Return the (X, Y) coordinate for the center point of the cell that contains the specified text.  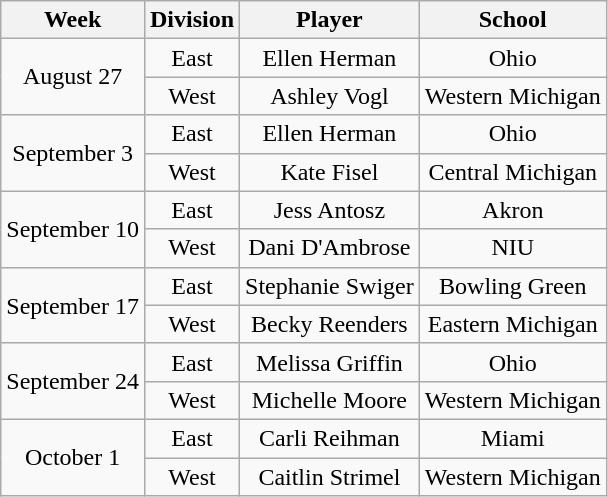
NIU (512, 248)
September 24 (73, 381)
Melissa Griffin (330, 362)
September 3 (73, 153)
Eastern Michigan (512, 324)
Bowling Green (512, 286)
October 1 (73, 457)
Miami (512, 438)
Caitlin Strimel (330, 477)
Carli Reihman (330, 438)
Week (73, 20)
Division (192, 20)
September 17 (73, 305)
Player (330, 20)
Jess Antosz (330, 210)
August 27 (73, 77)
Michelle Moore (330, 400)
Central Michigan (512, 172)
Akron (512, 210)
Kate Fisel (330, 172)
School (512, 20)
Dani D'Ambrose (330, 248)
Stephanie Swiger (330, 286)
Becky Reenders (330, 324)
September 10 (73, 229)
Ashley Vogl (330, 96)
